Locate the cell with the specified text and output its [X, Y] center coordinate. 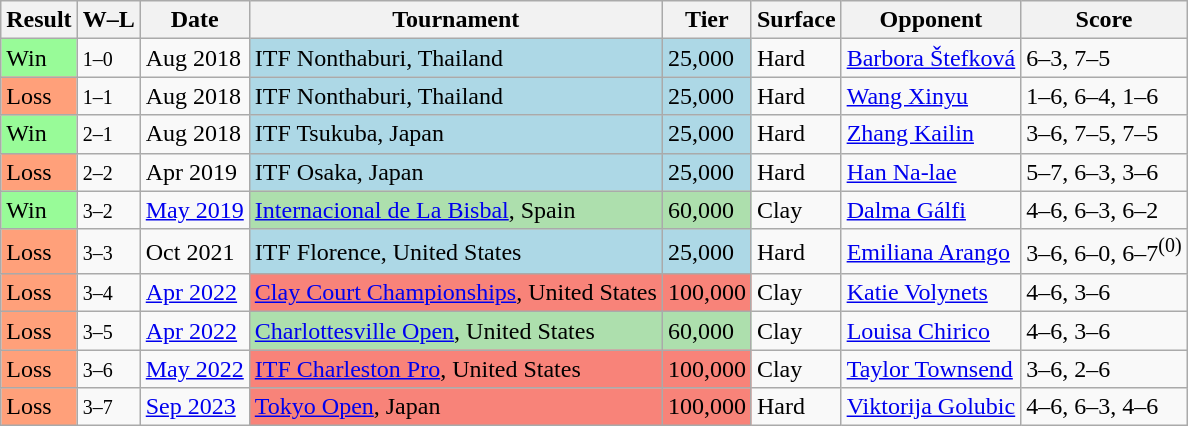
Katie Volynets [931, 293]
ITF Osaka, Japan [456, 172]
Surface [796, 20]
3–2 [108, 210]
5–7, 6–3, 3–6 [1104, 172]
6–3, 7–5 [1104, 58]
4–6, 6–3, 4–6 [1104, 407]
Internacional de La Bisbal, Spain [456, 210]
1–1 [108, 96]
3–7 [108, 407]
3–4 [108, 293]
Wang Xinyu [931, 96]
Score [1104, 20]
Taylor Townsend [931, 369]
2–2 [108, 172]
W–L [108, 20]
Tokyo Open, Japan [456, 407]
3–6, 7–5, 7–5 [1104, 134]
Tournament [456, 20]
ITF Charleston Pro, United States [456, 369]
Sep 2023 [194, 407]
3–6, 6–0, 6–7(0) [1104, 252]
Zhang Kailin [931, 134]
3–3 [108, 252]
Barbora Štefková [931, 58]
Charlottesville Open, United States [456, 331]
3–5 [108, 331]
Tier [706, 20]
3–6, 2–6 [1104, 369]
4–6, 6–3, 6–2 [1104, 210]
1–6, 6–4, 1–6 [1104, 96]
ITF Tsukuba, Japan [456, 134]
Dalma Gálfi [931, 210]
Viktorija Golubic [931, 407]
Han Na-lae [931, 172]
Clay Court Championships, United States [456, 293]
May 2022 [194, 369]
2–1 [108, 134]
1–0 [108, 58]
Date [194, 20]
Oct 2021 [194, 252]
Louisa Chirico [931, 331]
3–6 [108, 369]
May 2019 [194, 210]
ITF Florence, United States [456, 252]
Result [39, 20]
Apr 2019 [194, 172]
Emiliana Arango [931, 252]
Opponent [931, 20]
